Detect which cell encompasses the target text, then output its (x, y) center coordinate. 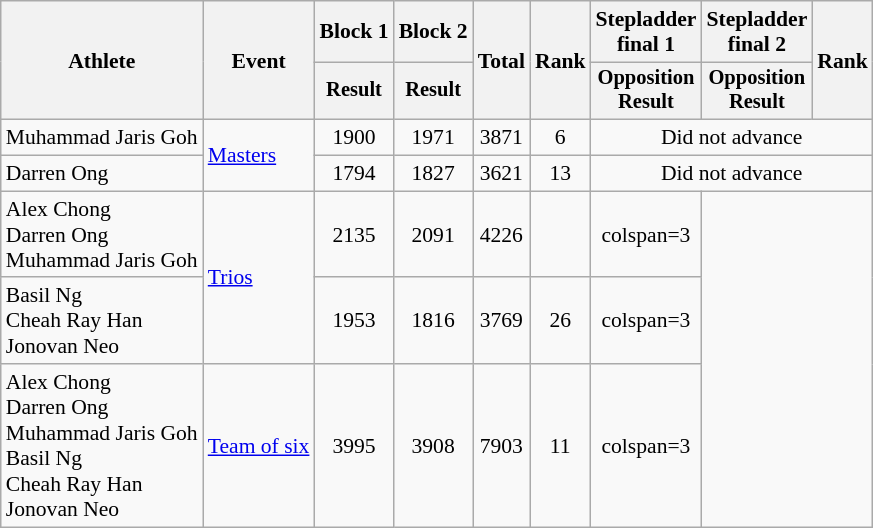
Masters (259, 156)
Team of six (259, 446)
3995 (354, 446)
1794 (354, 174)
3769 (502, 322)
11 (560, 446)
Total (502, 60)
26 (560, 322)
Event (259, 60)
Basil NgCheah Ray HanJonovan Neo (102, 322)
Trios (259, 278)
1971 (434, 138)
2135 (354, 234)
Muhammad Jaris Goh (102, 138)
Athlete (102, 60)
4226 (502, 234)
7903 (502, 446)
3621 (502, 174)
3871 (502, 138)
Stepladderfinal 1 (646, 32)
Block 1 (354, 32)
1953 (354, 322)
Alex ChongDarren OngMuhammad Jaris Goh (102, 234)
3908 (434, 446)
2091 (434, 234)
Stepladderfinal 2 (756, 32)
Block 2 (434, 32)
Alex ChongDarren OngMuhammad Jaris GohBasil NgCheah Ray HanJonovan Neo (102, 446)
13 (560, 174)
1816 (434, 322)
1827 (434, 174)
6 (560, 138)
1900 (354, 138)
Darren Ong (102, 174)
